Find where the given text appears and provide that cell's center as (X, Y) coordinate. 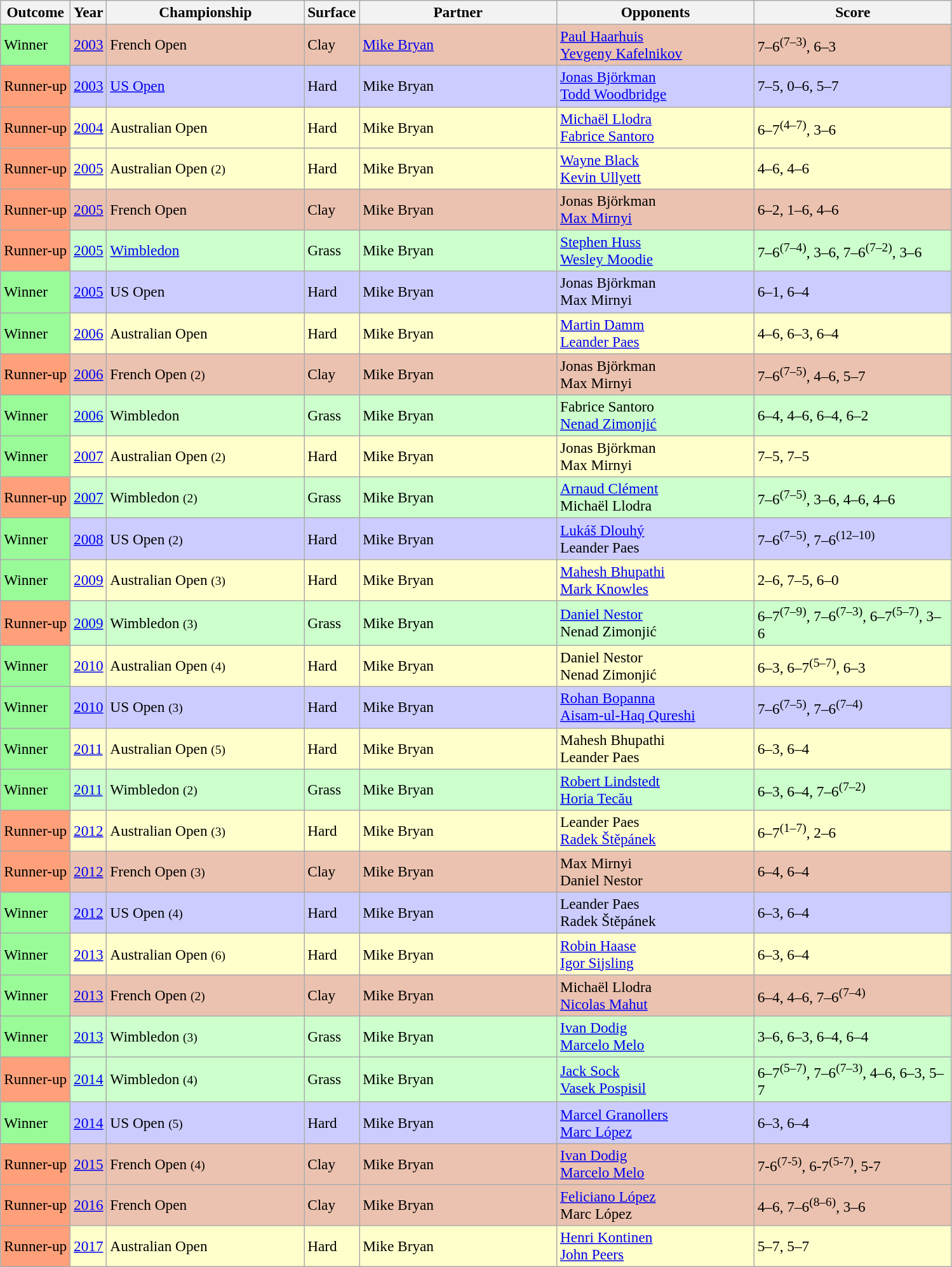
French Open (3) (206, 871)
7–6(7–5), 3–6, 4–6, 4–6 (852, 498)
Henri Kontinen John Peers (655, 1246)
6–1, 6–4 (852, 292)
Partner (459, 12)
6–2, 1–6, 4–6 (852, 210)
Surface (332, 12)
4–6, 7–6(8–6), 3–6 (852, 1204)
7–6(7–5), 7–6(12–10) (852, 539)
Championship (206, 12)
Australian Open (5) (206, 748)
2004 (89, 127)
Max Mirnyi Daniel Nestor (655, 871)
6–7(7–9), 7–6(7–3), 6–7(5–7), 3–6 (852, 622)
Jack Sock Vasek Pospisil (655, 1080)
5–7, 5–7 (852, 1246)
Rohan Bopanna Aisam-ul-Haq Qureshi (655, 707)
6–7(5–7), 7–6(7–3), 4–6, 6–3, 5–7 (852, 1080)
Fabrice Santoro Nenad Zimonjić (655, 415)
7–6(7–5), 7–6(7–4) (852, 707)
Feliciano López Marc López (655, 1204)
Mahesh Bhupathi Mark Knowles (655, 579)
6–7(1–7), 2–6 (852, 831)
2017 (89, 1246)
6–4, 4–6, 6–4, 6–2 (852, 415)
Mahesh Bhupathi Leander Paes (655, 748)
French Open (4) (206, 1163)
6–3, 6–4, 7–6(7–2) (852, 789)
Score (852, 12)
Paul Haarhuis Yevgeny Kafelnikov (655, 44)
Robert Lindstedt Horia Tecău (655, 789)
Michaël Llodra Fabrice Santoro (655, 127)
Michaël Llodra Nicolas Mahut (655, 995)
4–6, 4–6 (852, 168)
7-6(7-5), 6-7(5-7), 5-7 (852, 1163)
2015 (89, 1163)
Wimbledon (4) (206, 1080)
2016 (89, 1204)
Outcome (36, 12)
Australian Open (4) (206, 666)
6–7(4–7), 3–6 (852, 127)
Robin Haase Igor Sijsling (655, 954)
Opponents (655, 12)
Marcel Granollers Marc López (655, 1123)
Australian Open (6) (206, 954)
Arnaud Clément Michaël Llodra (655, 498)
6–4, 4–6, 7–6(7–4) (852, 995)
2008 (89, 539)
2–6, 7–5, 6–0 (852, 579)
7–6(7–4), 3–6, 7–6(7–2), 3–6 (852, 250)
Jonas Björkman Todd Woodbridge (655, 86)
7–6(7–3), 6–3 (852, 44)
7–5, 0–6, 5–7 (852, 86)
Year (89, 12)
7–5, 7–5 (852, 456)
US Open (5) (206, 1123)
US Open (2) (206, 539)
US Open (3) (206, 707)
US Open (4) (206, 913)
6–3, 6–7(5–7), 6–3 (852, 666)
4–6, 6–3, 6–4 (852, 333)
Stephen Huss Wesley Moodie (655, 250)
3–6, 6–3, 6–4, 6–4 (852, 1036)
Wayne Black Kevin Ullyett (655, 168)
Lukáš Dlouhý Leander Paes (655, 539)
6–4, 6–4 (852, 871)
Martin Damm Leander Paes (655, 333)
7–6(7–5), 4–6, 5–7 (852, 373)
